For the text-containing cell, return its midpoint in (x, y) coordinate format. 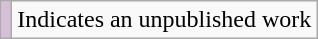
Indicates an unpublished work (164, 20)
